Find where the given text appears and provide that cell's center as [x, y] coordinate. 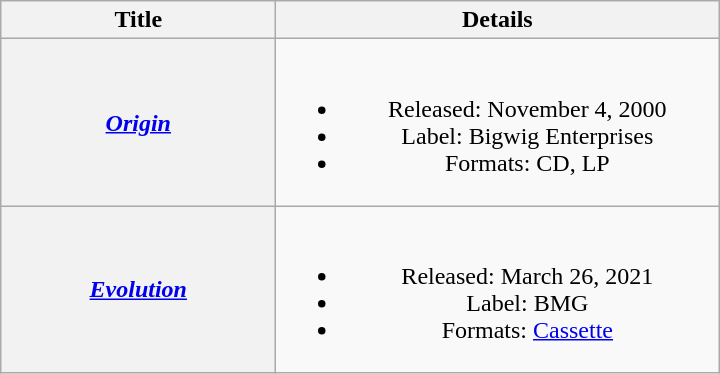
Origin [138, 122]
Title [138, 20]
Released: November 4, 2000Label: Bigwig EnterprisesFormats: CD, LP [498, 122]
Released: March 26, 2021Label: BMGFormats: Cassette [498, 290]
Evolution [138, 290]
Details [498, 20]
